Scan for the cell matching the given text and deliver its [x, y] coordinate at center. 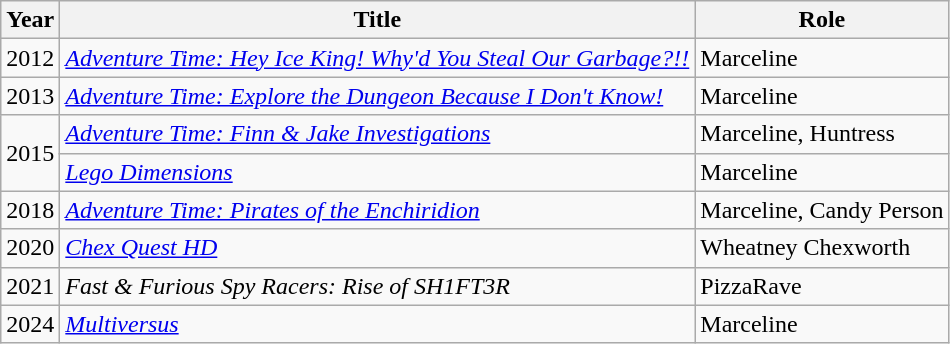
Fast & Furious Spy Racers: Rise of SH1FT3R [378, 286]
Role [822, 20]
2012 [30, 58]
2018 [30, 210]
Adventure Time: Pirates of the Enchiridion [378, 210]
2020 [30, 248]
Adventure Time: Explore the Dungeon Because I Don't Know! [378, 96]
Marceline, Huntress [822, 134]
2021 [30, 286]
Year [30, 20]
Adventure Time: Finn & Jake Investigations [378, 134]
Title [378, 20]
Chex Quest HD [378, 248]
PizzaRave [822, 286]
Multiversus [378, 324]
2024 [30, 324]
Wheatney Chexworth [822, 248]
Lego Dimensions [378, 172]
Adventure Time: Hey Ice King! Why'd You Steal Our Garbage?!! [378, 58]
2015 [30, 153]
2013 [30, 96]
Marceline, Candy Person [822, 210]
